Capture the cell that displays the provided text and extract its [x, y] central coordinate. 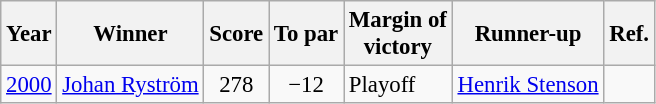
Margin ofvictory [398, 34]
Score [236, 34]
Johan Ryström [130, 85]
−12 [306, 85]
Winner [130, 34]
To par [306, 34]
2000 [29, 85]
Runner-up [528, 34]
Henrik Stenson [528, 85]
Playoff [398, 85]
278 [236, 85]
Ref. [629, 34]
Year [29, 34]
